Determine the (x, y) coordinate at the center of the cell enclosing the given text.  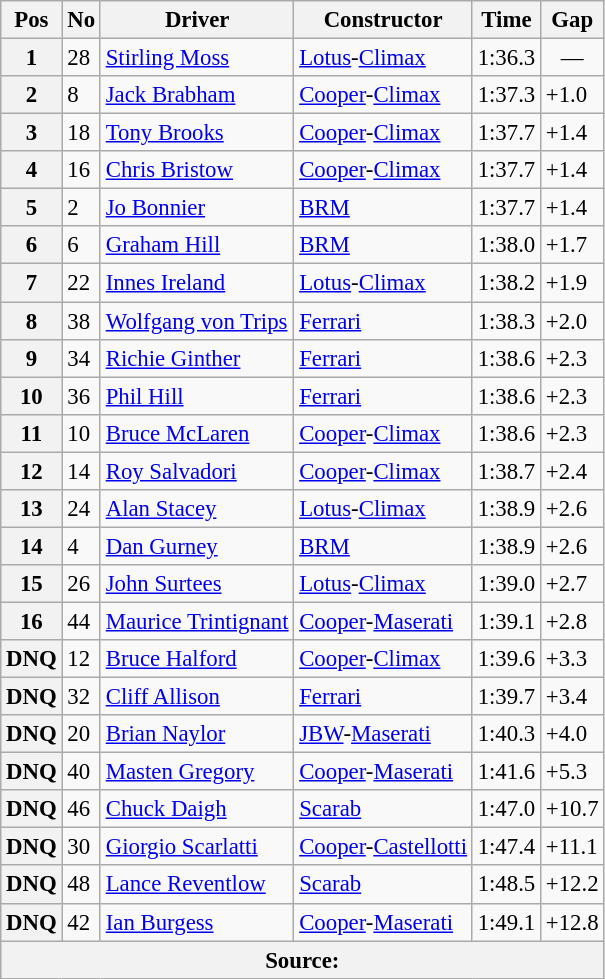
Gap (572, 20)
1:39.6 (506, 659)
Ian Burgess (196, 922)
40 (81, 772)
Innes Ireland (196, 283)
1:36.3 (506, 58)
36 (81, 396)
Richie Ginther (196, 358)
Maurice Trintignant (196, 621)
18 (81, 133)
7 (32, 283)
1:37.3 (506, 95)
28 (81, 58)
38 (81, 321)
Dan Gurney (196, 546)
+11.1 (572, 847)
+4.0 (572, 734)
13 (32, 509)
Jo Bonnier (196, 208)
Phil Hill (196, 396)
+2.0 (572, 321)
No (81, 20)
Time (506, 20)
1:47.4 (506, 847)
John Surtees (196, 584)
Chris Bristow (196, 170)
Driver (196, 20)
32 (81, 697)
+1.9 (572, 283)
1:48.5 (506, 885)
+1.0 (572, 95)
+1.7 (572, 245)
+2.7 (572, 584)
1:39.0 (506, 584)
1:47.0 (506, 809)
11 (32, 433)
20 (81, 734)
1:38.3 (506, 321)
+5.3 (572, 772)
Constructor (383, 20)
1:41.6 (506, 772)
30 (81, 847)
Bruce McLaren (196, 433)
Lance Reventlow (196, 885)
Cliff Allison (196, 697)
Masten Gregory (196, 772)
Chuck Daigh (196, 809)
— (572, 58)
+3.4 (572, 697)
48 (81, 885)
+10.7 (572, 809)
1:49.1 (506, 922)
1:38.2 (506, 283)
Jack Brabham (196, 95)
15 (32, 584)
Pos (32, 20)
Source: (302, 960)
+12.2 (572, 885)
+3.3 (572, 659)
Stirling Moss (196, 58)
Roy Salvadori (196, 471)
Brian Naylor (196, 734)
Tony Brooks (196, 133)
46 (81, 809)
Giorgio Scarlatti (196, 847)
Wolfgang von Trips (196, 321)
9 (32, 358)
3 (32, 133)
Graham Hill (196, 245)
5 (32, 208)
1:40.3 (506, 734)
Cooper-Castellotti (383, 847)
1:39.7 (506, 697)
Alan Stacey (196, 509)
1:39.1 (506, 621)
Bruce Halford (196, 659)
+2.8 (572, 621)
44 (81, 621)
+2.4 (572, 471)
34 (81, 358)
1:38.0 (506, 245)
JBW-Maserati (383, 734)
42 (81, 922)
24 (81, 509)
1:38.7 (506, 471)
+12.8 (572, 922)
1 (32, 58)
26 (81, 584)
22 (81, 283)
